Return (x, y) of the center of cell containing provided text 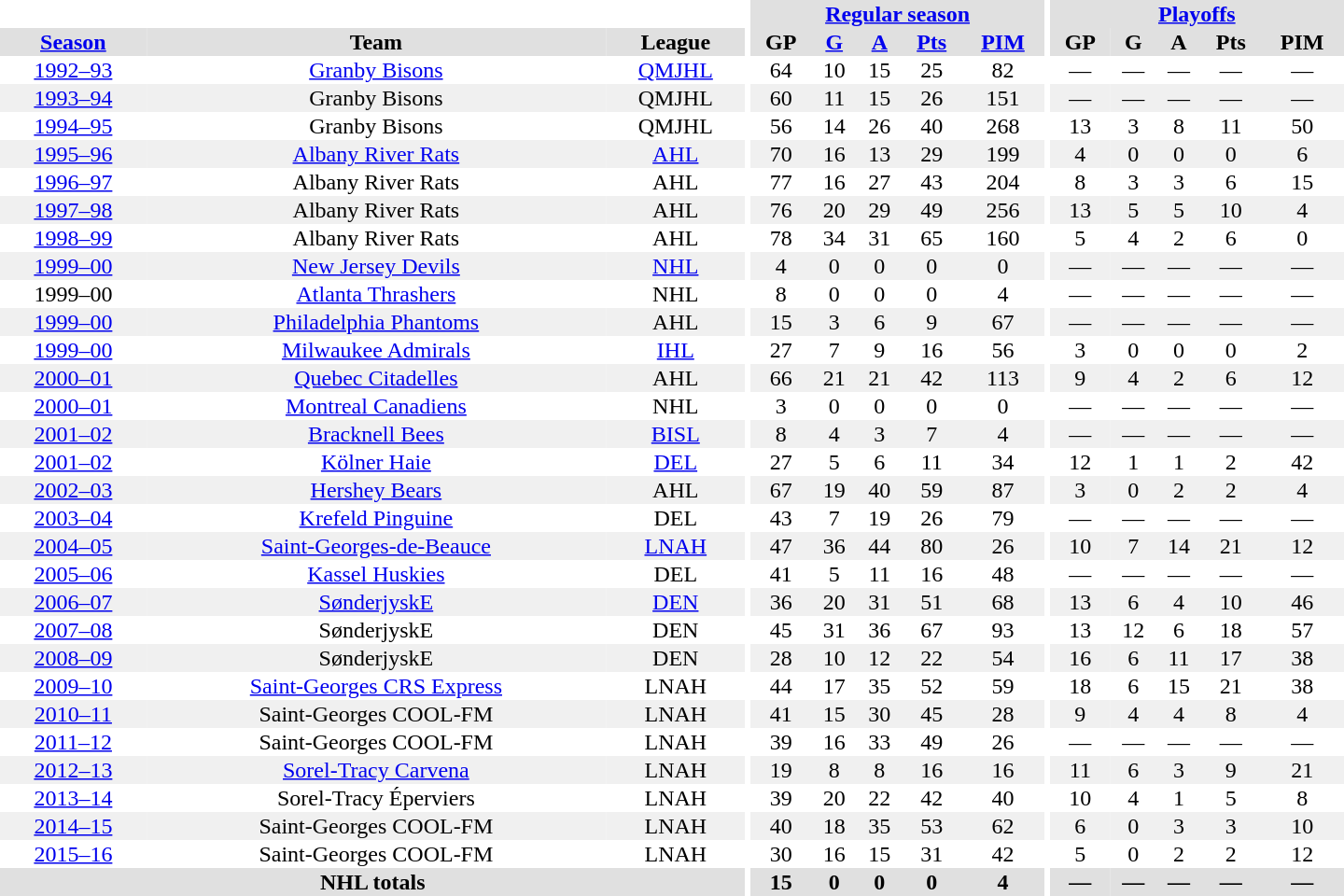
82 (1002, 70)
25 (931, 70)
Team (376, 42)
2005–06 (73, 574)
2013–14 (73, 798)
1994–95 (73, 126)
1998–99 (73, 238)
Kölner Haie (376, 462)
Bracknell Bees (376, 434)
2015–16 (73, 854)
Saint-Georges CRS Express (376, 686)
1992–93 (73, 70)
2006–07 (73, 602)
Season (73, 42)
Quebec Citadelles (376, 378)
1993–94 (73, 98)
2002–03 (73, 490)
51 (931, 602)
2009–10 (73, 686)
IHL (676, 350)
BISL (676, 434)
50 (1302, 126)
268 (1002, 126)
68 (1002, 602)
NHL totals (373, 882)
54 (1002, 658)
2014–15 (73, 826)
160 (1002, 238)
66 (780, 378)
Saint-Georges-de-Beauce (376, 546)
New Jersey Devils (376, 266)
47 (780, 546)
League (676, 42)
Krefeld Pinguine (376, 518)
52 (931, 686)
2004–05 (73, 546)
113 (1002, 378)
53 (931, 826)
64 (780, 70)
Milwaukee Admirals (376, 350)
256 (1002, 210)
1996–97 (73, 182)
Playoffs (1197, 14)
57 (1302, 630)
62 (1002, 826)
2011–12 (73, 742)
Montreal Canadiens (376, 406)
2008–09 (73, 658)
Sorel-Tracy Carvena (376, 770)
1997–98 (73, 210)
79 (1002, 518)
77 (780, 182)
93 (1002, 630)
151 (1002, 98)
60 (780, 98)
199 (1002, 154)
2012–13 (73, 770)
1995–96 (73, 154)
Atlanta Thrashers (376, 294)
204 (1002, 182)
Regular season (898, 14)
Philadelphia Phantoms (376, 322)
Sorel-Tracy Éperviers (376, 798)
2007–08 (73, 630)
78 (780, 238)
2003–04 (73, 518)
65 (931, 238)
46 (1302, 602)
80 (931, 546)
87 (1002, 490)
2010–11 (73, 714)
48 (1002, 574)
70 (780, 154)
33 (879, 742)
Kassel Huskies (376, 574)
Hershey Bears (376, 490)
76 (780, 210)
